Scan for the cell matching the given text and deliver its [x, y] coordinate at center. 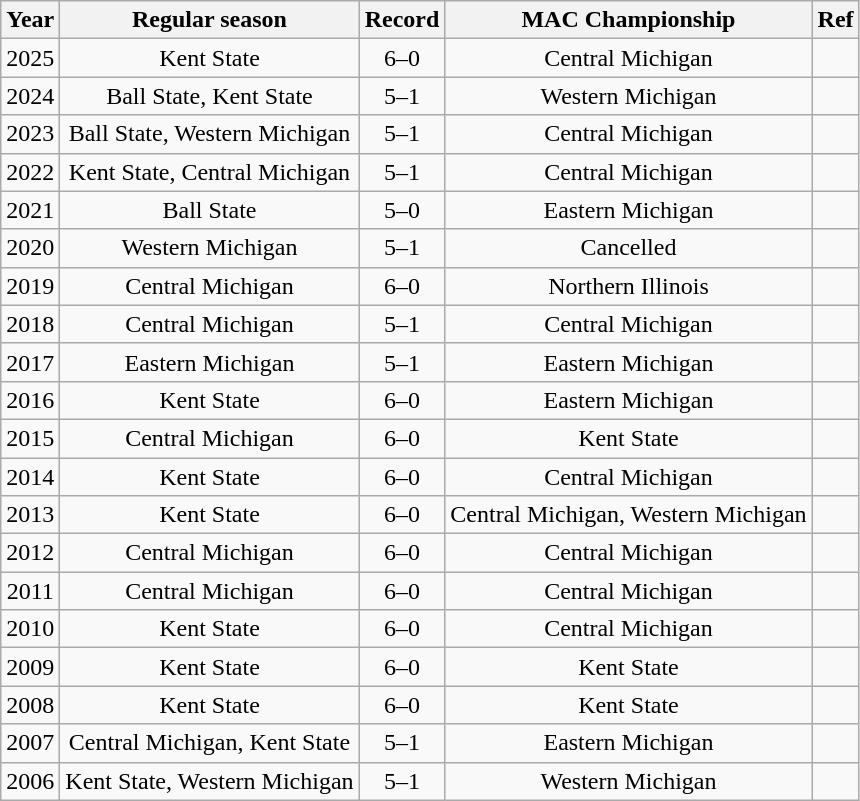
2015 [30, 438]
Ref [836, 20]
2008 [30, 705]
2007 [30, 743]
2023 [30, 134]
5–0 [402, 210]
2025 [30, 58]
Ball State [210, 210]
Central Michigan, Kent State [210, 743]
Ball State, Western Michigan [210, 134]
2018 [30, 324]
2013 [30, 515]
2014 [30, 477]
2011 [30, 591]
Northern Illinois [628, 286]
2010 [30, 629]
Year [30, 20]
2019 [30, 286]
2022 [30, 172]
2017 [30, 362]
2020 [30, 248]
2016 [30, 400]
Cancelled [628, 248]
2006 [30, 781]
Regular season [210, 20]
Kent State, Western Michigan [210, 781]
2012 [30, 553]
2021 [30, 210]
Ball State, Kent State [210, 96]
2009 [30, 667]
Record [402, 20]
MAC Championship [628, 20]
2024 [30, 96]
Kent State, Central Michigan [210, 172]
Central Michigan, Western Michigan [628, 515]
